Find where the given text appears and provide that cell's center as (X, Y) coordinate. 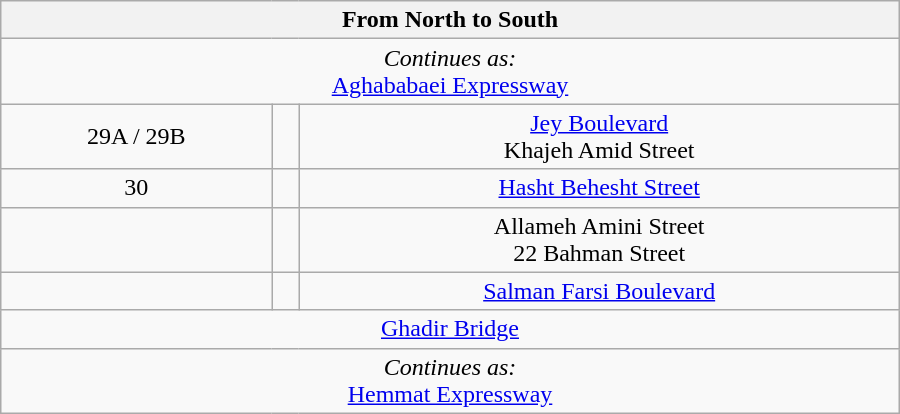
Allameh Amini Street 22 Bahman Street (599, 240)
Continues as: Hemmat Expressway (450, 380)
30 (136, 188)
From North to South (450, 20)
Hasht Behesht Street (599, 188)
Jey Boulevard Khajeh Amid Street (599, 136)
Salman Farsi Boulevard (599, 291)
29A / 29B (136, 136)
Continues as: Aghababaei Expressway (450, 72)
Ghadir Bridge (450, 329)
